Return the [X, Y] coordinate for the center point of the cell that contains the specified text.  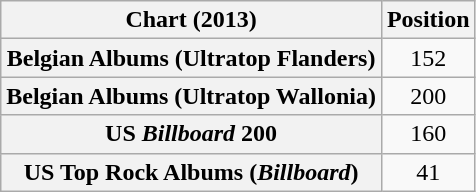
Chart (2013) [192, 20]
Position [428, 20]
US Top Rock Albums (Billboard) [192, 172]
160 [428, 134]
Belgian Albums (Ultratop Wallonia) [192, 96]
200 [428, 96]
152 [428, 58]
Belgian Albums (Ultratop Flanders) [192, 58]
41 [428, 172]
US Billboard 200 [192, 134]
